Locate the cell with the specified text and output its (x, y) center coordinate. 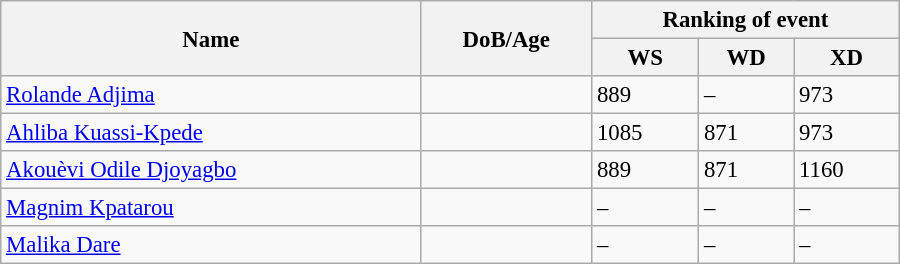
Malika Dare (211, 245)
XD (847, 58)
Ahliba Kuassi-Kpede (211, 133)
Magnim Kpatarou (211, 208)
1160 (847, 170)
Name (211, 38)
WS (646, 58)
WD (746, 58)
Rolande Adjima (211, 95)
DoB/Age (506, 38)
Akouèvi Odile Djoyagbo (211, 170)
Ranking of event (746, 20)
1085 (646, 133)
